Capture the cell that displays the provided text and extract its [x, y] central coordinate. 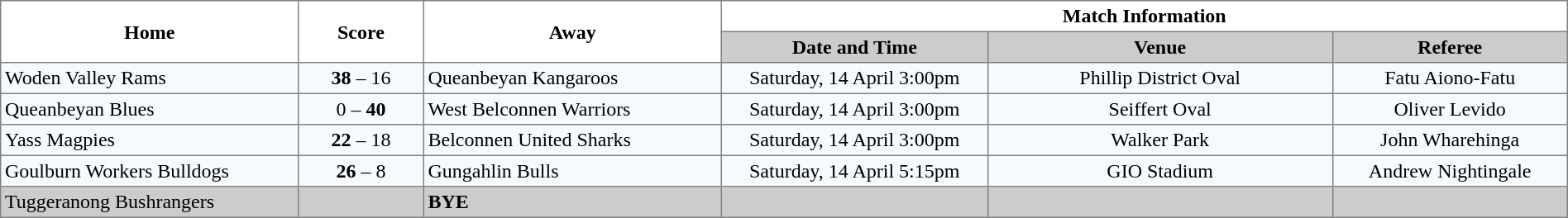
Away [572, 31]
Match Information [1145, 17]
Referee [1450, 47]
Venue [1159, 47]
Saturday, 14 April 5:15pm [854, 171]
Seiffert Oval [1159, 109]
Queanbeyan Kangaroos [572, 78]
Fatu Aiono-Fatu [1450, 78]
Belconnen United Sharks [572, 140]
Oliver Levido [1450, 109]
Tuggeranong Bushrangers [150, 202]
Phillip District Oval [1159, 78]
Queanbeyan Blues [150, 109]
38 – 16 [361, 78]
Andrew Nightingale [1450, 171]
Home [150, 31]
BYE [572, 202]
26 – 8 [361, 171]
Yass Magpies [150, 140]
Goulburn Workers Bulldogs [150, 171]
Gungahlin Bulls [572, 171]
West Belconnen Warriors [572, 109]
22 – 18 [361, 140]
0 – 40 [361, 109]
GIO Stadium [1159, 171]
Date and Time [854, 47]
John Wharehinga [1450, 140]
Woden Valley Rams [150, 78]
Walker Park [1159, 140]
Score [361, 31]
